Search for the cell housing the specified text and yield its [x, y] center coordinate. 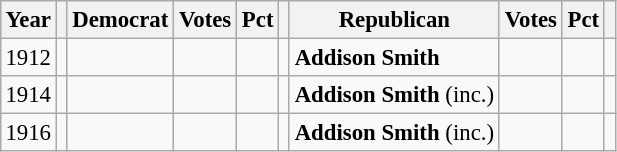
Year [28, 20]
Republican [394, 20]
Democrat [120, 20]
1916 [28, 133]
Addison Smith [394, 57]
1912 [28, 57]
1914 [28, 95]
